Output the (X, Y) coordinate of the center of the cell containing the given text.  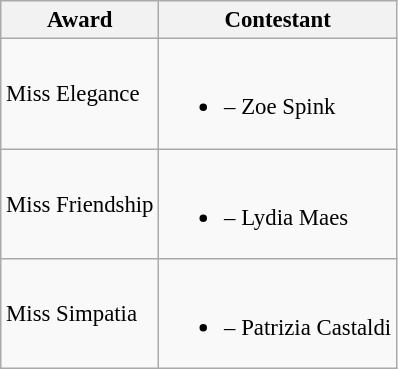
Contestant (278, 20)
– Patrizia Castaldi (278, 314)
Miss Elegance (80, 94)
– Lydia Maes (278, 204)
Miss Friendship (80, 204)
Miss Simpatia (80, 314)
– Zoe Spink (278, 94)
Award (80, 20)
